From the cell containing the given text, extract its center point as (x, y) coordinate. 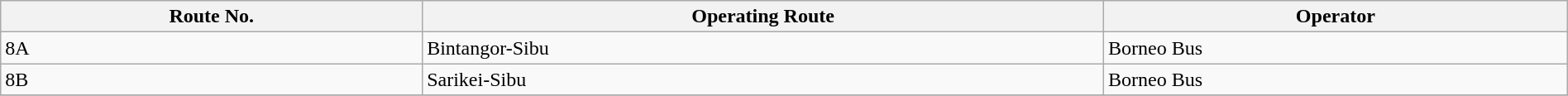
Sarikei-Sibu (763, 79)
Route No. (212, 17)
Bintangor-Sibu (763, 48)
8A (212, 48)
Operator (1335, 17)
Operating Route (763, 17)
8B (212, 79)
